Return [x, y] of the center of cell containing provided text 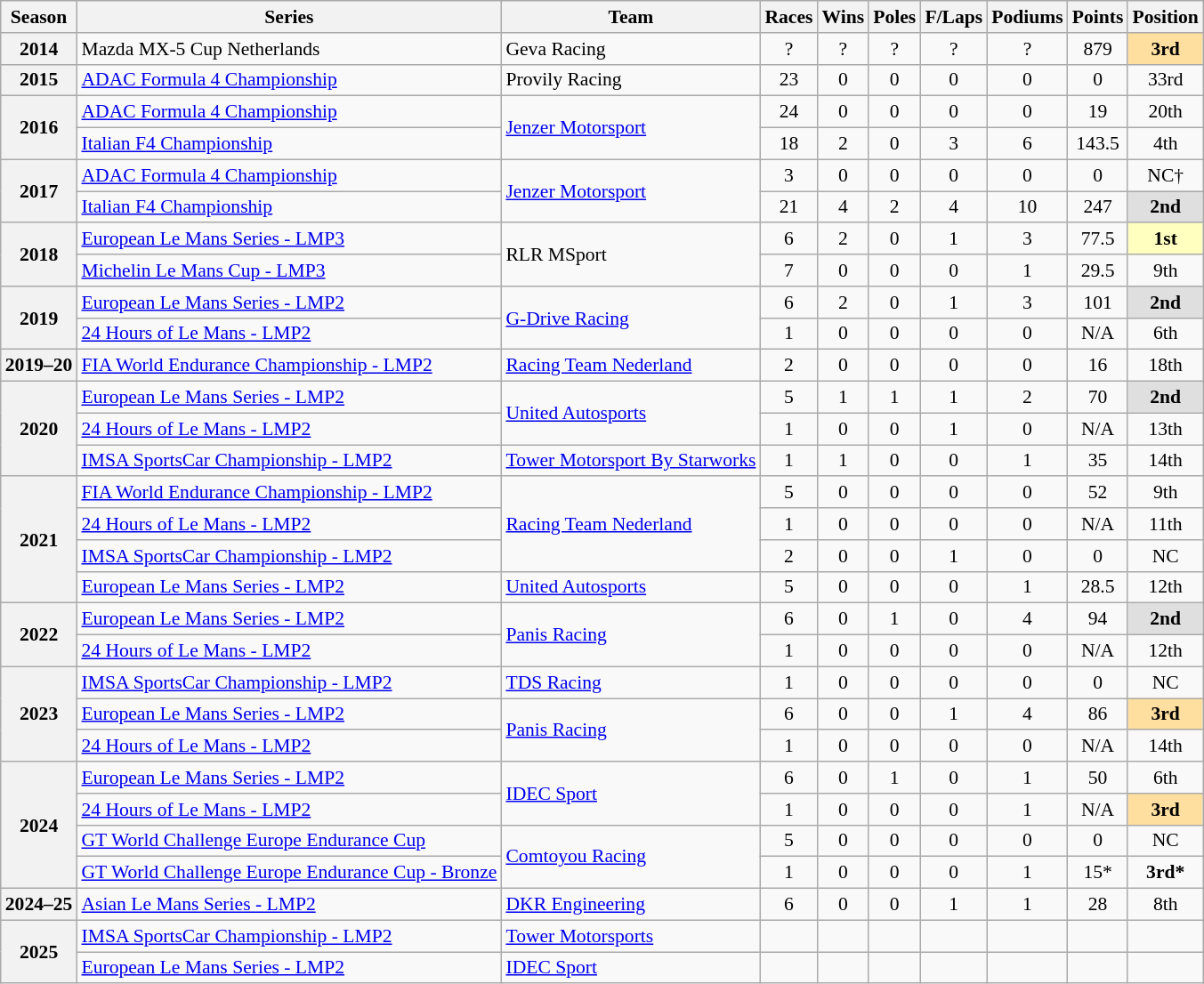
52 [1098, 493]
Tower Motorsports [630, 936]
143.5 [1098, 144]
2024 [39, 825]
2022 [39, 635]
Points [1098, 17]
F/Laps [954, 17]
19 [1098, 112]
35 [1098, 461]
8th [1165, 905]
86 [1098, 714]
247 [1098, 207]
GT World Challenge Europe Endurance Cup [288, 841]
2018 [39, 254]
2015 [39, 80]
Geva Racing [630, 49]
13th [1165, 429]
TDS Racing [630, 682]
DKR Engineering [630, 905]
28.5 [1098, 587]
Tower Motorsport By Starworks [630, 461]
28 [1098, 905]
2020 [39, 429]
Position [1165, 17]
Provily Racing [630, 80]
879 [1098, 49]
16 [1098, 366]
11th [1165, 524]
20th [1165, 112]
Michelin Le Mans Cup - LMP3 [288, 270]
Podiums [1027, 17]
23 [788, 80]
1st [1165, 239]
European Le Mans Series - LMP3 [288, 239]
4th [1165, 144]
Wins [843, 17]
2025 [39, 952]
2024–25 [39, 905]
Season [39, 17]
3rd* [1165, 873]
50 [1098, 778]
15* [1098, 873]
2019–20 [39, 366]
Comtoyou Racing [630, 856]
2023 [39, 714]
94 [1098, 619]
7 [788, 270]
101 [1098, 302]
Series [288, 17]
33rd [1165, 80]
2019 [39, 319]
NC† [1165, 175]
70 [1098, 398]
10 [1027, 207]
18th [1165, 366]
21 [788, 207]
Races [788, 17]
2014 [39, 49]
G-Drive Racing [630, 319]
2021 [39, 540]
Asian Le Mans Series - LMP2 [288, 905]
18 [788, 144]
24 [788, 112]
29.5 [1098, 270]
77.5 [1098, 239]
GT World Challenge Europe Endurance Cup - Bronze [288, 873]
Poles [894, 17]
Mazda MX-5 Cup Netherlands [288, 49]
Team [630, 17]
2016 [39, 128]
2017 [39, 190]
RLR MSport [630, 254]
